Scan for the cell matching the given text and deliver its [X, Y] coordinate at center. 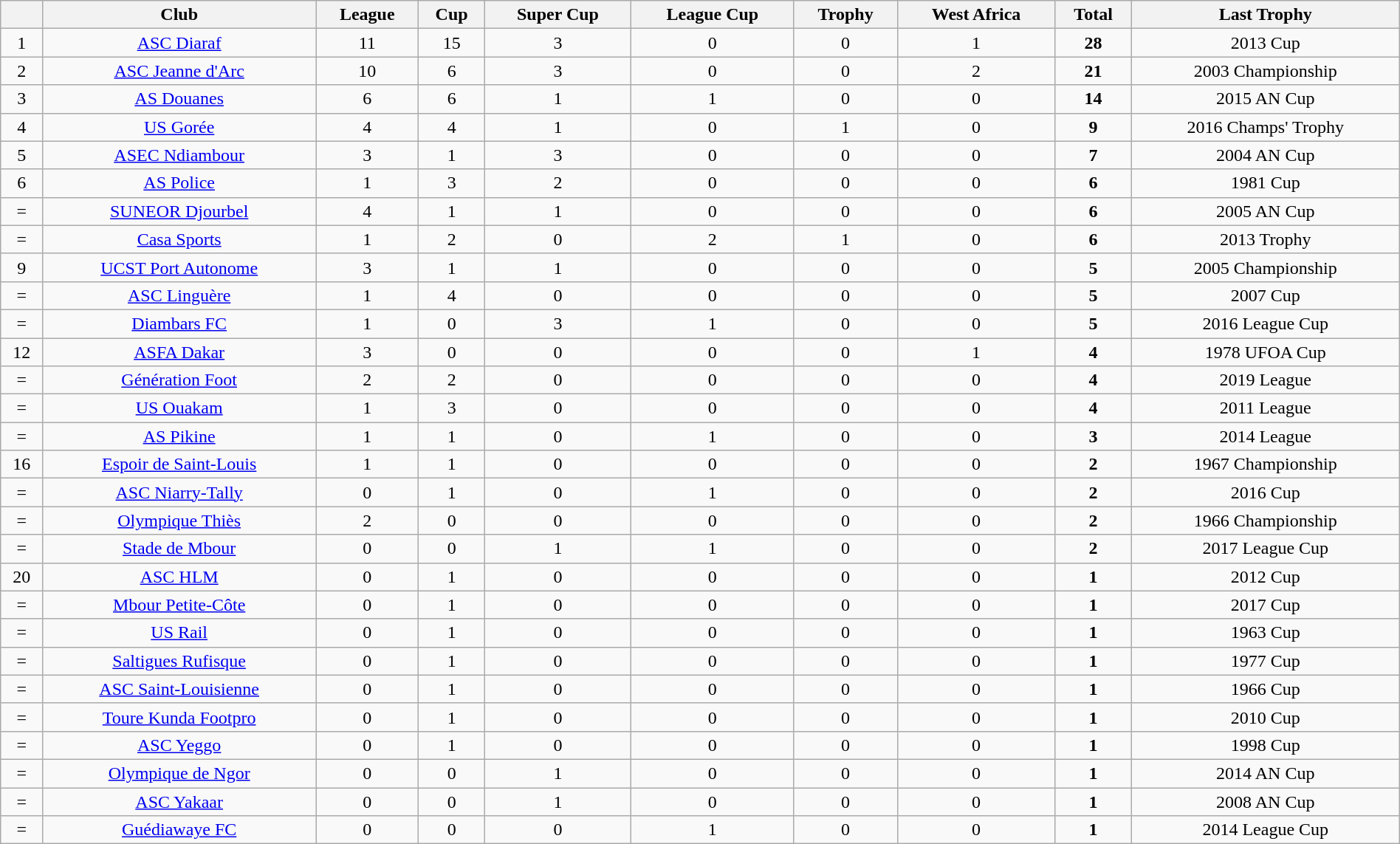
15 [452, 43]
SUNEOR Djourbel [179, 211]
AS Pikine [179, 436]
2008 AN Cup [1266, 801]
2004 AN Cup [1266, 155]
ASC Niarry-Tally [179, 493]
US Rail [179, 633]
1967 Championship [1266, 464]
1978 UFOA Cup [1266, 352]
ASC Diaraf [179, 43]
US Ouakam [179, 408]
2016 Champs' Trophy [1266, 127]
1963 Cup [1266, 633]
ASC Yeggo [179, 745]
2013 Trophy [1266, 239]
ASC Jeanne d'Arc [179, 71]
2014 League Cup [1266, 830]
Super Cup [557, 15]
Olympique de Ngor [179, 773]
Toure Kunda Footpro [179, 717]
7 [1093, 155]
ASC Saint-Louisienne [179, 689]
2005 AN Cup [1266, 211]
2019 League [1266, 380]
2011 League [1266, 408]
16 [22, 464]
ASFA Dakar [179, 352]
Guédiawaye FC [179, 830]
2010 Cup [1266, 717]
Mbour Petite-Côte [179, 605]
2016 Cup [1266, 493]
Trophy [845, 15]
West Africa [976, 15]
10 [368, 71]
ASEC Ndiambour [179, 155]
2015 AN Cup [1266, 99]
1966 Cup [1266, 689]
2017 Cup [1266, 605]
ASC Linguère [179, 295]
Olympique Thiès [179, 521]
2007 Cup [1266, 295]
1981 Cup [1266, 183]
2014 League [1266, 436]
2005 Championship [1266, 267]
League [368, 15]
US Gorée [179, 127]
1998 Cup [1266, 745]
Last Trophy [1266, 15]
1977 Cup [1266, 661]
1966 Championship [1266, 521]
Espoir de Saint-Louis [179, 464]
Casa Sports [179, 239]
11 [368, 43]
Club [179, 15]
2003 Championship [1266, 71]
Génération Foot [179, 380]
ASC Yakaar [179, 801]
Stade de Mbour [179, 549]
Diambars FC [179, 323]
AS Douanes [179, 99]
League Cup [713, 15]
14 [1093, 99]
ASC HLM [179, 577]
2013 Cup [1266, 43]
2016 League Cup [1266, 323]
12 [22, 352]
28 [1093, 43]
20 [22, 577]
AS Police [179, 183]
Total [1093, 15]
2012 Cup [1266, 577]
Saltigues Rufisque [179, 661]
2014 AN Cup [1266, 773]
UCST Port Autonome [179, 267]
2017 League Cup [1266, 549]
Cup [452, 15]
21 [1093, 71]
